Provide the [X, Y] coordinate of the cell's center where the given text is located.  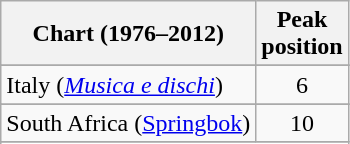
South Africa (Springbok) [128, 123]
6 [302, 85]
10 [302, 123]
Chart (1976–2012) [128, 34]
Peakposition [302, 34]
Italy (Musica e dischi) [128, 85]
